Search for the cell housing the specified text and yield its [x, y] center coordinate. 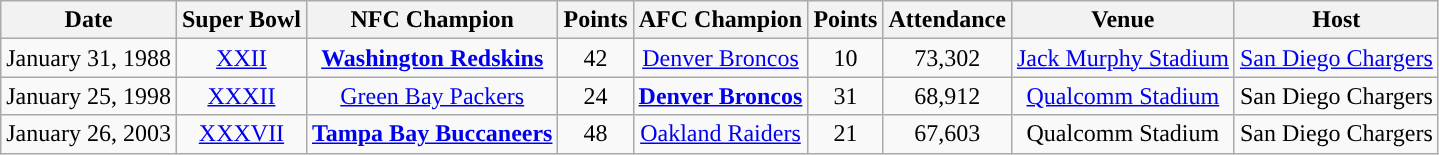
XXII [241, 58]
AFC Champion [720, 20]
XXXVII [241, 134]
24 [596, 96]
Venue [1122, 20]
January 26, 2003 [89, 134]
10 [846, 58]
Attendance [947, 20]
48 [596, 134]
31 [846, 96]
January 31, 1988 [89, 58]
42 [596, 58]
NFC Champion [432, 20]
Date [89, 20]
Tampa Bay Buccaneers [432, 134]
XXXII [241, 96]
January 25, 1998 [89, 96]
Host [1336, 20]
Washington Redskins [432, 58]
Oakland Raiders [720, 134]
68,912 [947, 96]
21 [846, 134]
Super Bowl [241, 20]
73,302 [947, 58]
67,603 [947, 134]
Green Bay Packers [432, 96]
Jack Murphy Stadium [1122, 58]
